Locate the cell with the specified text and output its [X, Y] center coordinate. 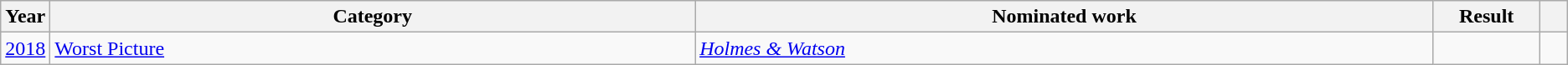
Nominated work [1065, 17]
Worst Picture [373, 48]
Category [373, 17]
2018 [25, 48]
Result [1486, 17]
Holmes & Watson [1065, 48]
Year [25, 17]
